Provide the [X, Y] coordinate of the cell's center where the given text is located.  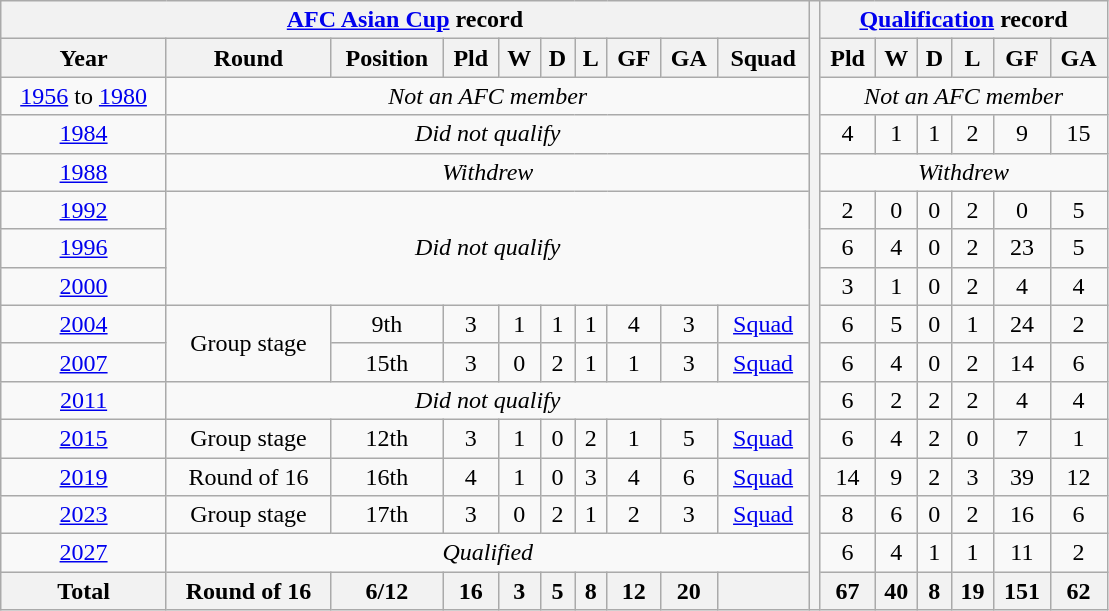
2019 [84, 477]
16th [386, 477]
AFC Asian Cup record [405, 20]
2015 [84, 438]
2023 [84, 515]
6/12 [386, 591]
1956 to 1980 [84, 96]
39 [1022, 477]
2027 [84, 553]
Total [84, 591]
Qualified [488, 553]
Year [84, 58]
2004 [84, 324]
Qualification record [964, 20]
23 [1022, 248]
2011 [84, 400]
151 [1022, 591]
Round [248, 58]
12th [386, 438]
7 [1022, 438]
20 [690, 591]
Position [386, 58]
9th [386, 324]
15 [1078, 134]
2007 [84, 362]
40 [896, 591]
1984 [84, 134]
1992 [84, 210]
1988 [84, 172]
24 [1022, 324]
11 [1022, 553]
19 [972, 591]
67 [848, 591]
62 [1078, 591]
2000 [84, 286]
1996 [84, 248]
17th [386, 515]
15th [386, 362]
